Determine the [x, y] coordinate at the center of the cell enclosing the given text.  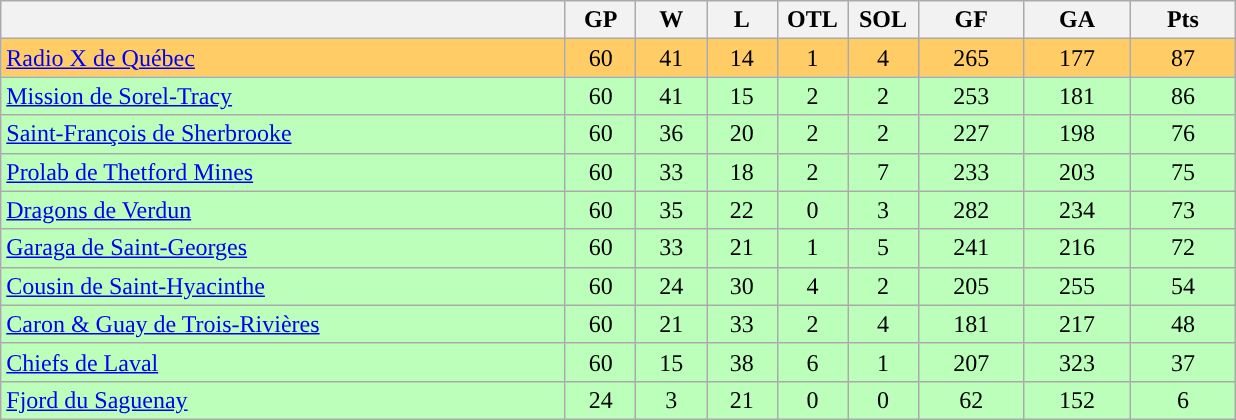
227 [971, 134]
233 [971, 172]
234 [1077, 210]
5 [884, 248]
86 [1183, 96]
Caron & Guay de Trois-Rivières [284, 324]
35 [672, 210]
253 [971, 96]
L [742, 20]
Prolab de Thetford Mines [284, 172]
87 [1183, 58]
282 [971, 210]
37 [1183, 362]
22 [742, 210]
Mission de Sorel-Tracy [284, 96]
W [672, 20]
18 [742, 172]
152 [1077, 400]
GF [971, 20]
205 [971, 286]
75 [1183, 172]
216 [1077, 248]
Pts [1183, 20]
38 [742, 362]
217 [1077, 324]
GA [1077, 20]
73 [1183, 210]
48 [1183, 324]
177 [1077, 58]
323 [1077, 362]
Fjord du Saguenay [284, 400]
Cousin de Saint-Hyacinthe [284, 286]
207 [971, 362]
62 [971, 400]
72 [1183, 248]
30 [742, 286]
Dragons de Verdun [284, 210]
GP [600, 20]
54 [1183, 286]
255 [1077, 286]
20 [742, 134]
36 [672, 134]
241 [971, 248]
Radio X de Québec [284, 58]
203 [1077, 172]
7 [884, 172]
Saint-François de Sherbrooke [284, 134]
14 [742, 58]
Chiefs de Laval [284, 362]
76 [1183, 134]
198 [1077, 134]
SOL [884, 20]
265 [971, 58]
Garaga de Saint-Georges [284, 248]
OTL [812, 20]
